Scan for the cell matching the given text and deliver its (X, Y) coordinate at center. 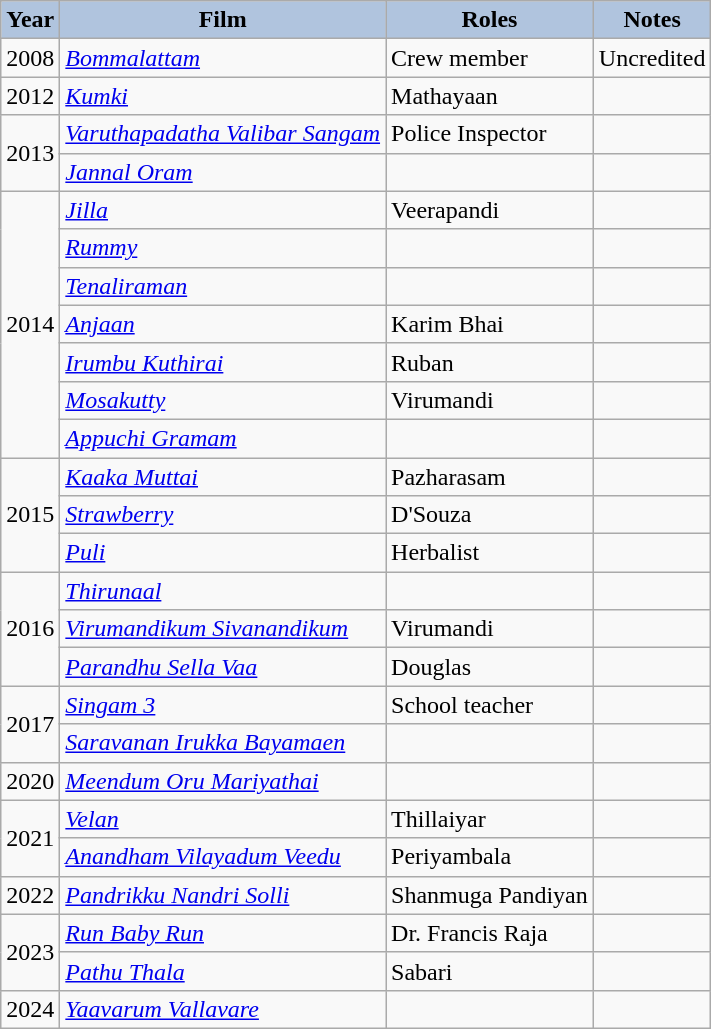
Sabari (490, 971)
Anandham Vilayadum Veedu (223, 857)
Pandrikku Nandri Solli (223, 895)
2020 (30, 781)
Varuthapadatha Valibar Sangam (223, 134)
Jilla (223, 210)
Shanmuga Pandiyan (490, 895)
Roles (490, 20)
Thirunaal (223, 591)
Periyambala (490, 857)
Tenaliraman (223, 286)
Karim Bhai (490, 324)
2021 (30, 838)
2015 (30, 515)
Singam 3 (223, 705)
Saravanan Irukka Bayamaen (223, 743)
Yaavarum Vallavare (223, 1009)
Meendum Oru Mariyathai (223, 781)
2012 (30, 96)
Year (30, 20)
Thillaiyar (490, 819)
Police Inspector (490, 134)
Appuchi Gramam (223, 438)
Rummy (223, 248)
2023 (30, 952)
D'Souza (490, 515)
Uncredited (652, 58)
Virumandikum Sivanandikum (223, 629)
Mathayaan (490, 96)
Pathu Thala (223, 971)
Mosakutty (223, 400)
Dr. Francis Raja (490, 933)
Anjaan (223, 324)
Run Baby Run (223, 933)
Irumbu Kuthirai (223, 362)
Douglas (490, 667)
School teacher (490, 705)
Strawberry (223, 515)
2013 (30, 153)
Pazharasam (490, 477)
Bommalattam (223, 58)
Crew member (490, 58)
2014 (30, 324)
2024 (30, 1009)
Film (223, 20)
Notes (652, 20)
Veerapandi (490, 210)
2016 (30, 629)
Jannal Oram (223, 172)
Parandhu Sella Vaa (223, 667)
2017 (30, 724)
2022 (30, 895)
Puli (223, 553)
Ruban (490, 362)
Kumki (223, 96)
Kaaka Muttai (223, 477)
2008 (30, 58)
Herbalist (490, 553)
Velan (223, 819)
